Return the [X, Y] coordinate for the center point of the cell that contains the specified text.  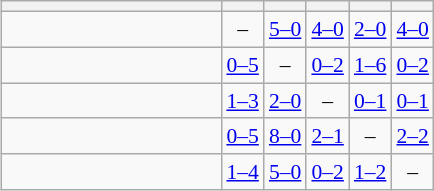
1–6 [370, 65]
1–2 [370, 172]
2–2 [412, 136]
1–3 [242, 101]
8–0 [286, 136]
2–1 [328, 136]
1–4 [242, 172]
